Provide the (X, Y) coordinate of the cell's center where the given text is located.  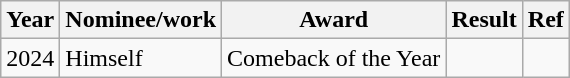
2024 (30, 58)
Himself (141, 58)
Nominee/work (141, 20)
Ref (546, 20)
Year (30, 20)
Result (484, 20)
Award (334, 20)
Comeback of the Year (334, 58)
